Detect which cell encompasses the target text, then output its [X, Y] center coordinate. 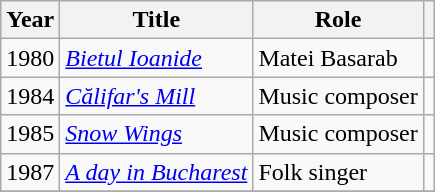
Bietul Ioanide [156, 58]
Matei Basarab [338, 58]
Snow Wings [156, 134]
Folk singer [338, 172]
1984 [30, 96]
1980 [30, 58]
1987 [30, 172]
1985 [30, 134]
Role [338, 20]
A day in Bucharest [156, 172]
Călifar's Mill [156, 96]
Year [30, 20]
Title [156, 20]
